Output the (x, y) coordinate of the center of the cell containing the given text.  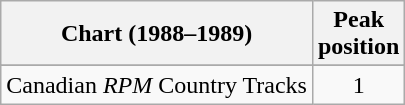
Chart (1988–1989) (157, 34)
Peakposition (358, 34)
Canadian RPM Country Tracks (157, 85)
1 (358, 85)
